Locate the cell with the specified text and output its [X, Y] center coordinate. 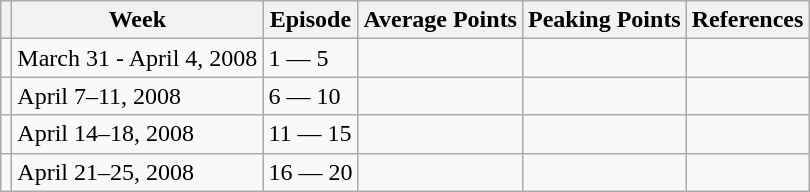
16 — 20 [310, 172]
11 — 15 [310, 134]
Average Points [440, 20]
6 — 10 [310, 96]
Week [138, 20]
1 — 5 [310, 58]
April 21–25, 2008 [138, 172]
April 7–11, 2008 [138, 96]
References [748, 20]
April 14–18, 2008 [138, 134]
Episode [310, 20]
March 31 - April 4, 2008 [138, 58]
Peaking Points [604, 20]
